Scan for the cell matching the given text and deliver its [x, y] coordinate at center. 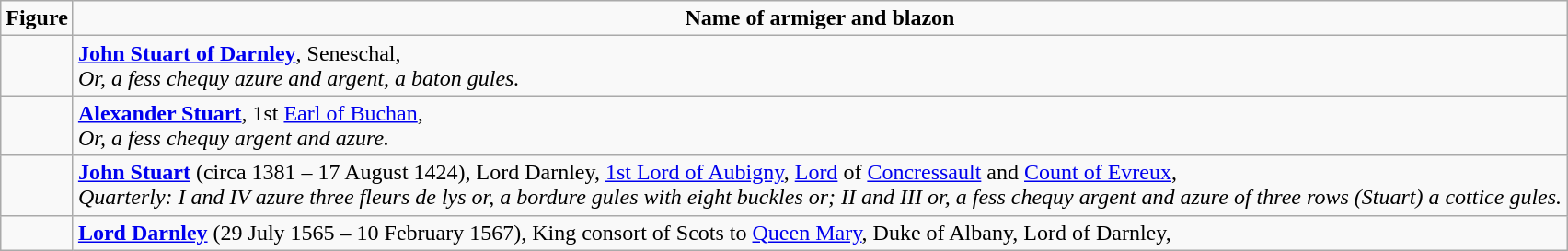
Alexander Stuart, 1st Earl of Buchan,Or, a fess chequy argent and azure. [819, 125]
Lord Darnley (29 July 1565 – 10 February 1567), King consort of Scots to Queen Mary, Duke of Albany, Lord of Darnley, [819, 233]
Name of armiger and blazon [819, 18]
Figure [37, 18]
John Stuart of Darnley, Seneschal,Or, a fess chequy azure and argent, a baton gules. [819, 66]
